Pinpoint the cell where the given text exists, returning its [X, Y] midpoint coordinate. 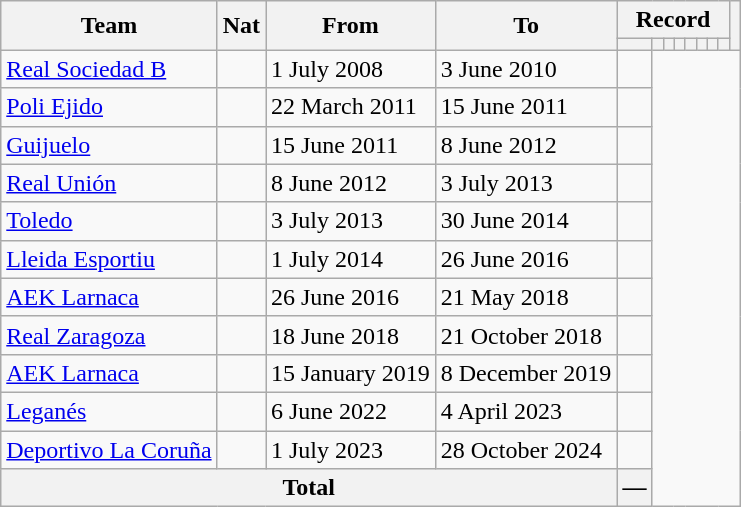
8 December 2019 [526, 373]
Record [673, 20]
18 June 2018 [351, 335]
Nat [241, 26]
1 July 2023 [351, 449]
4 April 2023 [526, 411]
— [634, 488]
6 June 2022 [351, 411]
Toledo [109, 221]
Guijuelo [109, 145]
To [526, 26]
Real Sociedad B [109, 69]
Real Zaragoza [109, 335]
From [351, 26]
22 March 2011 [351, 107]
Team [109, 26]
Total [309, 488]
1 July 2008 [351, 69]
1 July 2014 [351, 259]
30 June 2014 [526, 221]
Lleida Esportiu [109, 259]
Poli Ejido [109, 107]
Leganés [109, 411]
Real Unión [109, 183]
3 June 2010 [526, 69]
28 October 2024 [526, 449]
21 October 2018 [526, 335]
Deportivo La Coruña [109, 449]
21 May 2018 [526, 297]
15 January 2019 [351, 373]
